Identify which cell holds the provided text, then report its [X, Y] central coordinate. 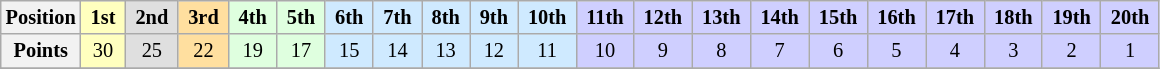
15th [838, 17]
17th [955, 17]
2nd [152, 17]
10th [547, 17]
14th [779, 17]
19 [253, 51]
12th [663, 17]
2 [1071, 51]
6th [349, 17]
20th [1130, 17]
25 [152, 51]
4th [253, 17]
14 [397, 51]
12 [494, 51]
13th [721, 17]
6 [838, 51]
10 [604, 51]
7th [397, 17]
3rd [203, 17]
9 [663, 51]
Position [41, 17]
Points [41, 51]
5th [301, 17]
4 [955, 51]
9th [494, 17]
30 [104, 51]
1 [1130, 51]
19th [1071, 17]
11th [604, 17]
3 [1013, 51]
22 [203, 51]
7 [779, 51]
8 [721, 51]
13 [446, 51]
17 [301, 51]
11 [547, 51]
15 [349, 51]
1st [104, 17]
5 [896, 51]
16th [896, 17]
18th [1013, 17]
8th [446, 17]
